Search for the cell housing the specified text and yield its (X, Y) center coordinate. 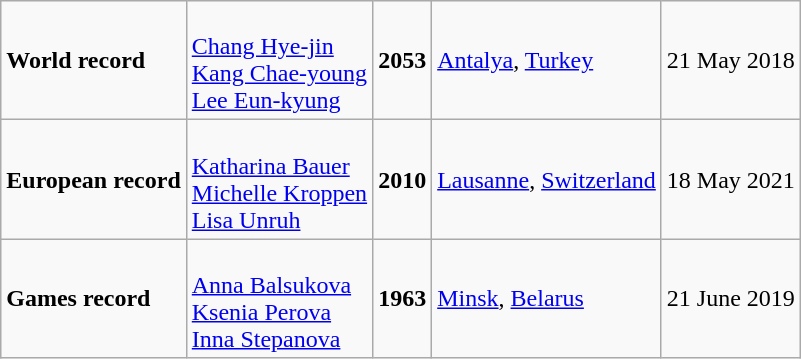
European record (94, 180)
Katharina BauerMichelle KroppenLisa Unruh (279, 180)
Chang Hye-jinKang Chae-youngLee Eun-kyung (279, 60)
Minsk, Belarus (547, 298)
2053 (402, 60)
21 May 2018 (730, 60)
18 May 2021 (730, 180)
Antalya, Turkey (547, 60)
Games record (94, 298)
World record (94, 60)
21 June 2019 (730, 298)
1963 (402, 298)
Anna BalsukovaKsenia PerovaInna Stepanova (279, 298)
Lausanne, Switzerland (547, 180)
2010 (402, 180)
